For the text-containing cell, return its midpoint in [X, Y] coordinate format. 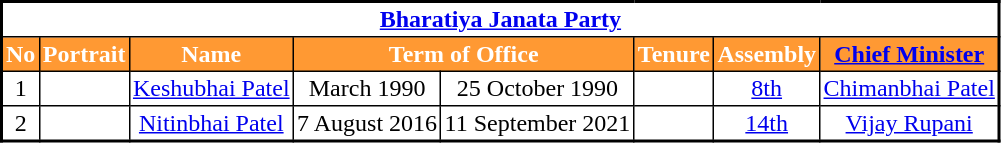
25 October 1990 [538, 88]
Vijay Rupani [910, 124]
11 September 2021 [538, 124]
Chimanbhai Patel [910, 88]
March 1990 [367, 88]
8th [767, 88]
Chief Minister [910, 54]
Assembly [767, 54]
Tenure [674, 54]
Keshubhai Patel [211, 88]
Nitinbhai Patel [211, 124]
14th [767, 124]
1 [21, 88]
Bharatiya Janata Party [501, 20]
Name [211, 54]
2 [21, 124]
Term of Office [464, 54]
7 August 2016 [367, 124]
Portrait [84, 54]
No [21, 54]
